Return the [x, y] coordinate for the center point of the cell that contains the specified text.  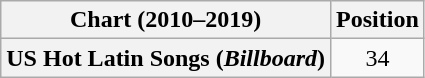
Position [378, 20]
Chart (2010–2019) [166, 20]
US Hot Latin Songs (Billboard) [166, 58]
34 [378, 58]
